Scan for the cell matching the given text and deliver its [X, Y] coordinate at center. 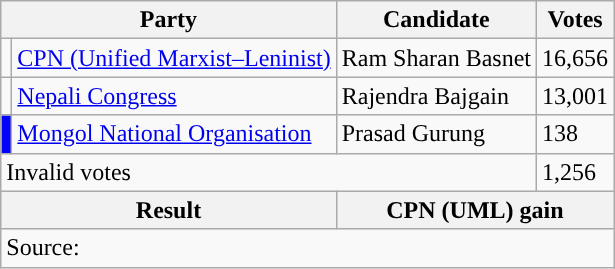
Ram Sharan Basnet [436, 58]
13,001 [576, 96]
Mongol National Organisation [174, 134]
Candidate [436, 20]
Invalid votes [269, 172]
1,256 [576, 172]
Result [168, 210]
16,656 [576, 58]
Votes [576, 20]
Nepali Congress [174, 96]
Prasad Gurung [436, 134]
138 [576, 134]
Rajendra Bajgain [436, 96]
Source: [308, 248]
CPN (UML) gain [474, 210]
CPN (Unified Marxist–Leninist) [174, 58]
Party [168, 20]
